Identify which cell holds the provided text, then report its (x, y) central coordinate. 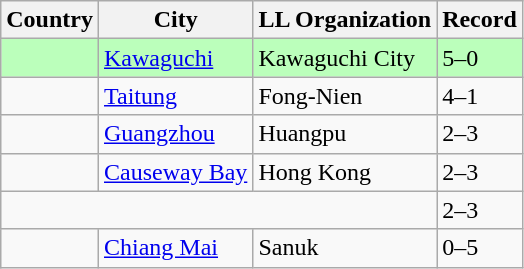
Huangpu (345, 134)
Chiang Mai (175, 248)
Record (480, 20)
LL Organization (345, 20)
0–5 (480, 248)
4–1 (480, 96)
Fong-Nien (345, 96)
Sanuk (345, 248)
Country (50, 20)
Taitung (175, 96)
Kawaguchi City (345, 58)
City (175, 20)
Guangzhou (175, 134)
Causeway Bay (175, 172)
Kawaguchi (175, 58)
Hong Kong (345, 172)
5–0 (480, 58)
